Provide the (x, y) coordinate of the cell's center where the given text is located.  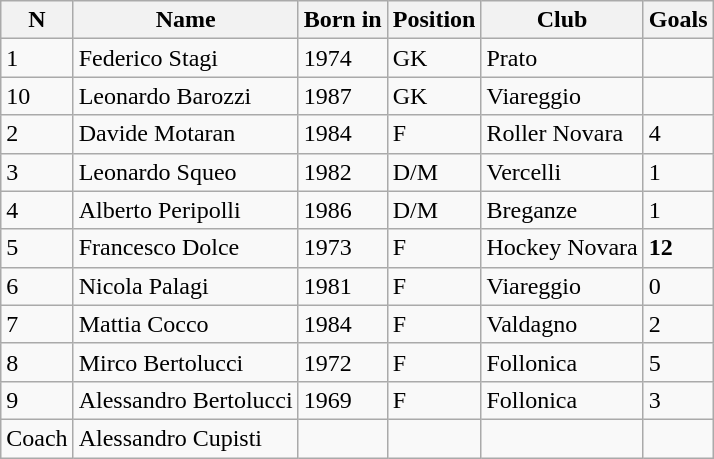
1987 (342, 96)
Hockey Novara (562, 248)
Breganze (562, 210)
Nicola Palagi (186, 286)
Mirco Bertolucci (186, 362)
Name (186, 20)
Federico Stagi (186, 58)
1974 (342, 58)
Goals (678, 20)
Alessandro Bertolucci (186, 400)
1982 (342, 172)
Mattia Cocco (186, 324)
9 (37, 400)
Davide Motaran (186, 134)
10 (37, 96)
1972 (342, 362)
Valdagno (562, 324)
Vercelli (562, 172)
1986 (342, 210)
Prato (562, 58)
0 (678, 286)
12 (678, 248)
8 (37, 362)
Leonardo Barozzi (186, 96)
Leonardo Squeo (186, 172)
6 (37, 286)
Alberto Peripolli (186, 210)
N (37, 20)
7 (37, 324)
1973 (342, 248)
1981 (342, 286)
Francesco Dolce (186, 248)
Club (562, 20)
Position (434, 20)
Roller Novara (562, 134)
Born in (342, 20)
Alessandro Cupisti (186, 438)
1969 (342, 400)
Coach (37, 438)
